Identify which cell holds the provided text, then report its [x, y] central coordinate. 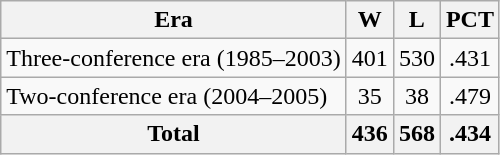
L [416, 20]
Era [174, 20]
.434 [470, 134]
PCT [470, 20]
35 [370, 96]
38 [416, 96]
568 [416, 134]
530 [416, 58]
W [370, 20]
Three-conference era (1985–2003) [174, 58]
436 [370, 134]
401 [370, 58]
.431 [470, 58]
Total [174, 134]
Two-conference era (2004–2005) [174, 96]
.479 [470, 96]
